Identify which cell holds the provided text, then report its [X, Y] central coordinate. 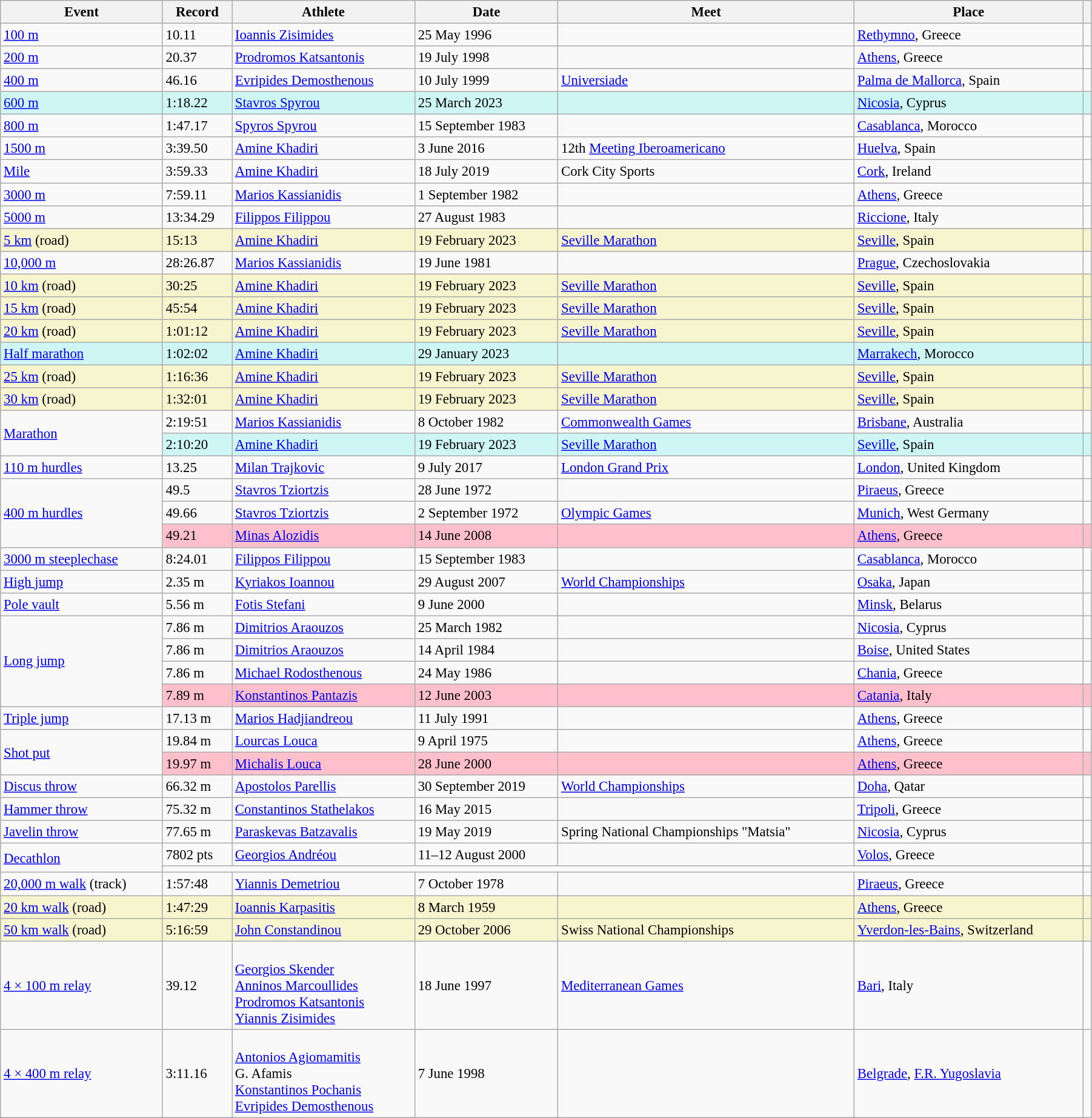
3000 m steeplechase [82, 559]
Osaka, Japan [969, 582]
5 km (road) [82, 240]
Marrakech, Morocco [969, 354]
400 m hurdles [82, 513]
Yiannis Demetriou [324, 884]
27 August 1983 [486, 217]
Discus throw [82, 787]
Constantinos Stathelakos [324, 810]
Volos, Greece [969, 855]
15:13 [197, 240]
4 × 100 m relay [82, 985]
Commonwealth Games [707, 422]
Cork, Ireland [969, 171]
Olympic Games [707, 513]
20.37 [197, 58]
7.89 m [197, 696]
Boise, United States [969, 650]
Tripoli, Greece [969, 810]
13.25 [197, 468]
19.84 m [197, 741]
1:57:48 [197, 884]
11 July 1991 [486, 718]
30 km (road) [82, 399]
Apostolos Parellis [324, 787]
19 May 2019 [486, 832]
8 March 1959 [486, 907]
1:47.17 [197, 126]
50 km walk (road) [82, 930]
14 June 2008 [486, 536]
1 September 1982 [486, 195]
Event [82, 12]
Palma de Mallorca, Spain [969, 81]
75.32 m [197, 810]
25 March 2023 [486, 103]
Evripides Demosthenous [324, 81]
20,000 m walk (track) [82, 884]
Chania, Greece [969, 673]
1:01:12 [197, 331]
46.16 [197, 81]
25 May 1996 [486, 35]
Marathon [82, 434]
Konstantinos Pantazis [324, 696]
8 October 1982 [486, 422]
Place [969, 12]
Date [486, 12]
Milan Trajkovic [324, 468]
Minas Alozidis [324, 536]
Georgios Andréou [324, 855]
Ioannis Zisimides [324, 35]
Cork City Sports [707, 171]
Belgrade, F.R. Yugoslavia [969, 1073]
3:59.33 [197, 171]
10 km (road) [82, 285]
66.32 m [197, 787]
19 July 1998 [486, 58]
10,000 m [82, 262]
Spyros Spyrou [324, 126]
2 September 1972 [486, 513]
400 m [82, 81]
Prodromos Katsantonis [324, 58]
Brisbane, Australia [969, 422]
Doha, Qatar [969, 787]
200 m [82, 58]
Triple jump [82, 718]
16 May 2015 [486, 810]
100 m [82, 35]
7:59.11 [197, 195]
London, United Kingdom [969, 468]
14 April 1984 [486, 650]
Mile [82, 171]
High jump [82, 582]
13:34.29 [197, 217]
Michael Rodosthenous [324, 673]
45:54 [197, 308]
Spring National Championships "Matsia" [707, 832]
3000 m [82, 195]
Huelva, Spain [969, 148]
Michalis Louca [324, 764]
Stavros Spyrou [324, 103]
1:02:02 [197, 354]
29 August 2007 [486, 582]
8:24.01 [197, 559]
3:11.16 [197, 1073]
Marios Hadjiandreou [324, 718]
28:26.87 [197, 262]
5000 m [82, 217]
30:25 [197, 285]
12th Meeting Iberoamericano [707, 148]
2:10:20 [197, 445]
5.56 m [197, 604]
3 June 2016 [486, 148]
28 June 1972 [486, 490]
49.21 [197, 536]
Minsk, Belarus [969, 604]
39.12 [197, 985]
600 m [82, 103]
Meet [707, 12]
29 October 2006 [486, 930]
18 June 1997 [486, 985]
20 km walk (road) [82, 907]
25 km (road) [82, 376]
9 April 1975 [486, 741]
7 October 1978 [486, 884]
Antonios AgiomamitisG. AfamisKonstantinos PochanisEvripides Demosthenous [324, 1073]
Decathlon [82, 858]
25 March 1982 [486, 627]
Yverdon-les-Bains, Switzerland [969, 930]
Athlete [324, 12]
Swiss National Championships [707, 930]
77.65 m [197, 832]
12 June 2003 [486, 696]
10 July 1999 [486, 81]
Rethymno, Greece [969, 35]
Catania, Italy [969, 696]
Hammer throw [82, 810]
19 June 1981 [486, 262]
Ioannis Karpasitis [324, 907]
Half marathon [82, 354]
Mediterranean Games [707, 985]
Bari, Italy [969, 985]
Long jump [82, 661]
Kyriakos Ioannou [324, 582]
15 km (road) [82, 308]
Fotis Stefani [324, 604]
110 m hurdles [82, 468]
30 September 2019 [486, 787]
9 June 2000 [486, 604]
1:32:01 [197, 399]
Javelin throw [82, 832]
20 km (road) [82, 331]
29 January 2023 [486, 354]
49.5 [197, 490]
7 June 1998 [486, 1073]
10.11 [197, 35]
28 June 2000 [486, 764]
Riccione, Italy [969, 217]
2:19:51 [197, 422]
Munich, West Germany [969, 513]
1:18.22 [197, 103]
Record [197, 12]
Shot put [82, 753]
Prague, Czechoslovakia [969, 262]
11–12 August 2000 [486, 855]
19.97 m [197, 764]
24 May 1986 [486, 673]
1:16:36 [197, 376]
7802 pts [197, 855]
Lourcas Louca [324, 741]
17.13 m [197, 718]
Georgios SkenderAnninos MarcoullidesProdromos KatsantonisYiannis Zisimides [324, 985]
1500 m [82, 148]
Universiade [707, 81]
London Grand Prix [707, 468]
John Constandinou [324, 930]
9 July 2017 [486, 468]
800 m [82, 126]
3:39.50 [197, 148]
Pole vault [82, 604]
18 July 2019 [486, 171]
Paraskevas Batzavalis [324, 832]
4 × 400 m relay [82, 1073]
49.66 [197, 513]
5:16:59 [197, 930]
2.35 m [197, 582]
1:47:29 [197, 907]
